Determine the (X, Y) coordinate at the center of the cell enclosing the given text.  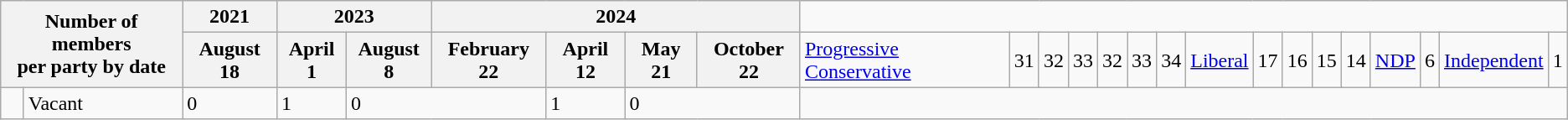
Independent (1493, 60)
NDP (1395, 60)
15 (1327, 60)
May 21 (661, 60)
Number of membersper party by date (92, 44)
August 18 (230, 60)
2023 (354, 17)
14 (1355, 60)
August 8 (389, 60)
Vacant (102, 103)
16 (1297, 60)
April 12 (585, 60)
Liberal (1220, 60)
6 (1429, 60)
2024 (616, 17)
34 (1171, 60)
31 (1024, 60)
April 1 (312, 60)
17 (1268, 60)
2021 (230, 17)
Progressive Conservative (905, 60)
October 22 (749, 60)
February 22 (489, 60)
